Search for the cell housing the specified text and yield its (X, Y) center coordinate. 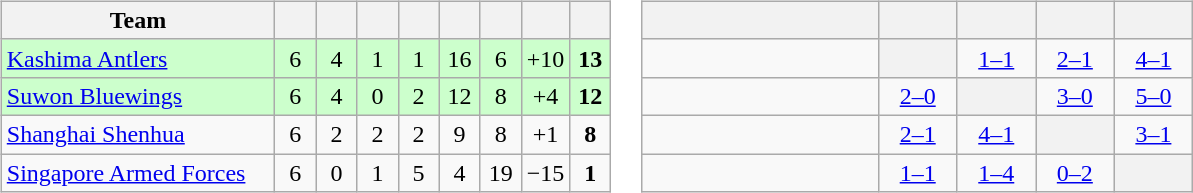
−15 (546, 173)
19 (500, 173)
13 (590, 58)
Kashima Antlers (138, 58)
Suwon Bluewings (138, 96)
+1 (546, 134)
5–0 (1154, 96)
0–2 (1076, 173)
Team (138, 20)
+10 (546, 58)
3–0 (1076, 96)
3–1 (1154, 134)
9 (460, 134)
+4 (546, 96)
Shanghai Shenhua (138, 134)
16 (460, 58)
5 (418, 173)
2–0 (918, 96)
1–4 (996, 173)
Singapore Armed Forces (138, 173)
